Find where the given text appears and provide that cell's center as [X, Y] coordinate. 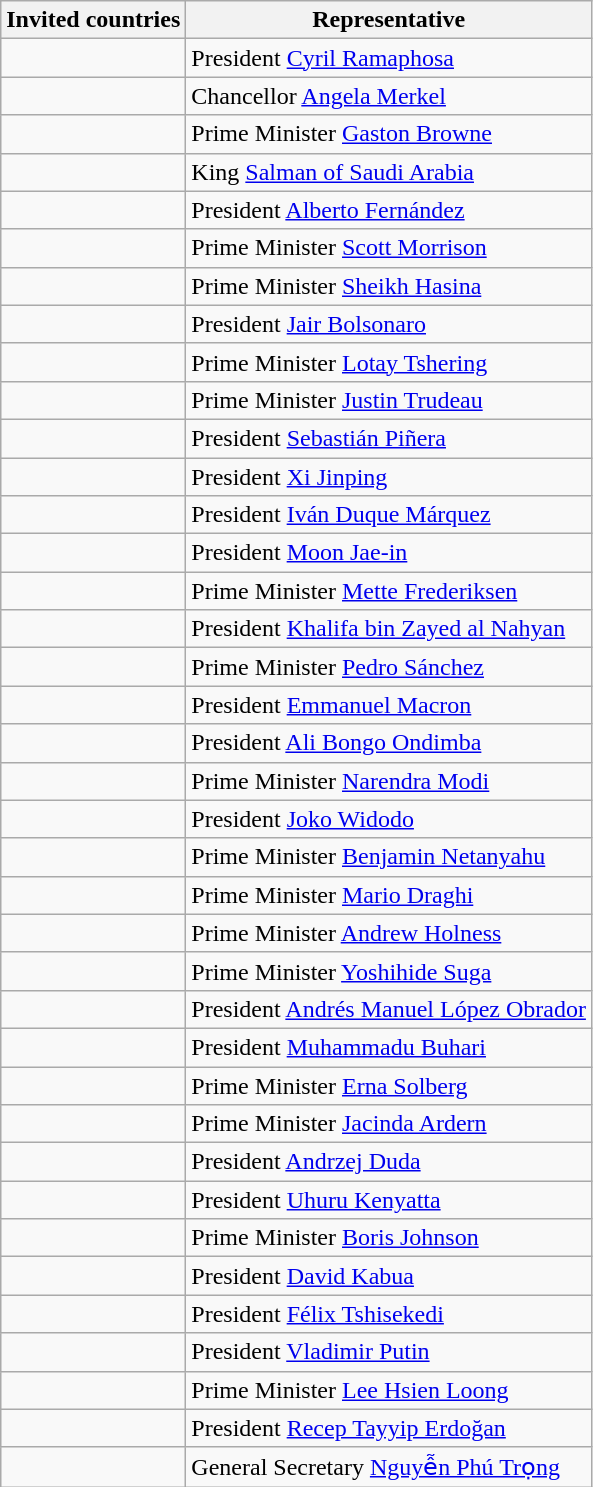
President Xi Jinping [389, 477]
President Sebastián Piñera [389, 438]
Representative [389, 20]
General Secretary Nguyễn Phú Trọng [389, 1467]
Prime Minister Justin Trudeau [389, 400]
Invited countries [94, 20]
Prime Minister Mette Frederiksen [389, 591]
Prime Minister Narendra Modi [389, 781]
President Recep Tayyip Erdoğan [389, 1428]
Prime Minister Mario Draghi [389, 895]
Prime Minister Andrew Holness [389, 933]
Prime Minister Lee Hsien Loong [389, 1390]
Prime Minister Erna Solberg [389, 1085]
President Moon Jae-in [389, 553]
President Alberto Fernández [389, 210]
President Jair Bolsonaro [389, 324]
Prime Minister Yoshihide Suga [389, 971]
President Emmanuel Macron [389, 705]
President Ali Bongo Ondimba [389, 743]
Prime Minister Gaston Browne [389, 134]
Chancellor Angela Merkel [389, 96]
Prime Minister Boris Johnson [389, 1238]
President Vladimir Putin [389, 1352]
Prime Minister Sheikh Hasina [389, 286]
President Andrzej Duda [389, 1162]
Prime Minister Jacinda Ardern [389, 1124]
President Khalifa bin Zayed al Nahyan [389, 629]
Prime Minister Benjamin Netanyahu [389, 857]
President Iván Duque Márquez [389, 515]
President Cyril Ramaphosa [389, 58]
President Joko Widodo [389, 819]
Prime Minister Scott Morrison [389, 248]
Prime Minister Pedro Sánchez [389, 667]
President Andrés Manuel López Obrador [389, 1009]
President Uhuru Kenyatta [389, 1200]
King Salman of Saudi Arabia [389, 172]
Prime Minister Lotay Tshering [389, 362]
President Muhammadu Buhari [389, 1047]
President David Kabua [389, 1276]
President Félix Tshisekedi [389, 1314]
